Return (x, y) of the center of cell containing provided text 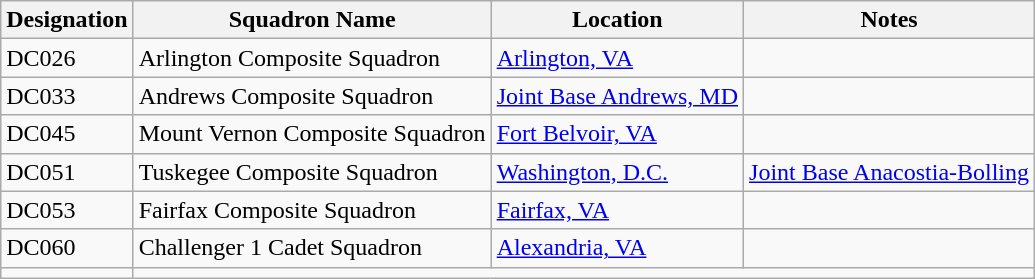
Fairfax Composite Squadron (312, 210)
Mount Vernon Composite Squadron (312, 134)
Designation (67, 20)
Arlington Composite Squadron (312, 58)
DC026 (67, 58)
DC060 (67, 248)
Joint Base Anacostia-Bolling (890, 172)
Joint Base Andrews, MD (617, 96)
Washington, D.C. (617, 172)
Squadron Name (312, 20)
Fort Belvoir, VA (617, 134)
DC053 (67, 210)
Fairfax, VA (617, 210)
Notes (890, 20)
Alexandria, VA (617, 248)
Challenger 1 Cadet Squadron (312, 248)
Location (617, 20)
DC051 (67, 172)
DC045 (67, 134)
Andrews Composite Squadron (312, 96)
DC033 (67, 96)
Arlington, VA (617, 58)
Tuskegee Composite Squadron (312, 172)
